From the cell containing the given text, extract its center point as (X, Y) coordinate. 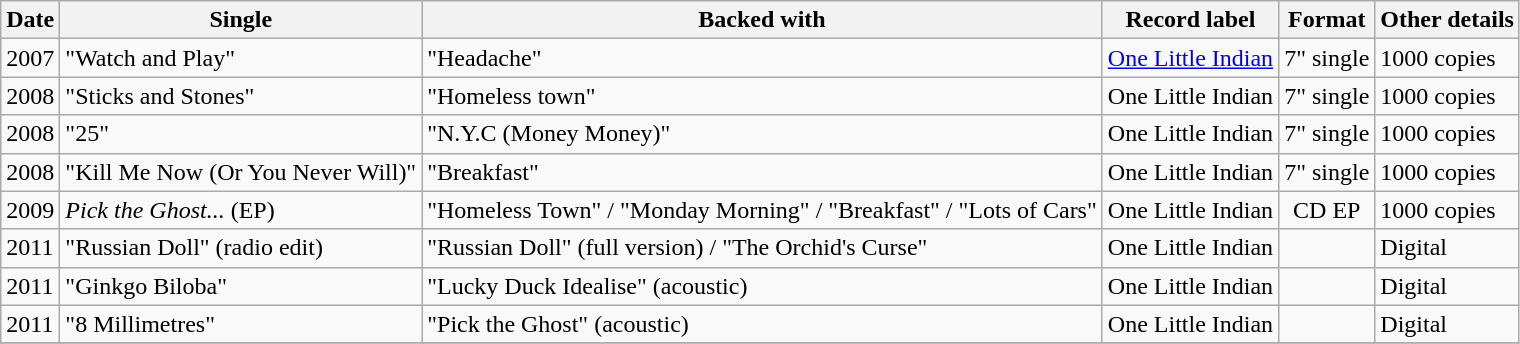
"Breakfast" (762, 172)
"Sticks and Stones" (241, 96)
"25" (241, 134)
2007 (30, 58)
Backed with (762, 20)
Date (30, 20)
"Russian Doll" (radio edit) (241, 248)
"N.Y.C (Money Money)" (762, 134)
"Headache" (762, 58)
"Homeless town" (762, 96)
"Pick the Ghost" (acoustic) (762, 324)
"Lucky Duck Idealise" (acoustic) (762, 286)
"Kill Me Now (Or You Never Will)" (241, 172)
"Homeless Town" / "Monday Morning" / "Breakfast" / "Lots of Cars" (762, 210)
2009 (30, 210)
Record label (1190, 20)
"Russian Doll" (full version) / "The Orchid's Curse" (762, 248)
Format (1327, 20)
Other details (1448, 20)
"Watch and Play" (241, 58)
CD EP (1327, 210)
"Ginkgo Biloba" (241, 286)
Single (241, 20)
Pick the Ghost... (EP) (241, 210)
"8 Millimetres" (241, 324)
